Locate the cell with the specified text and output its [X, Y] center coordinate. 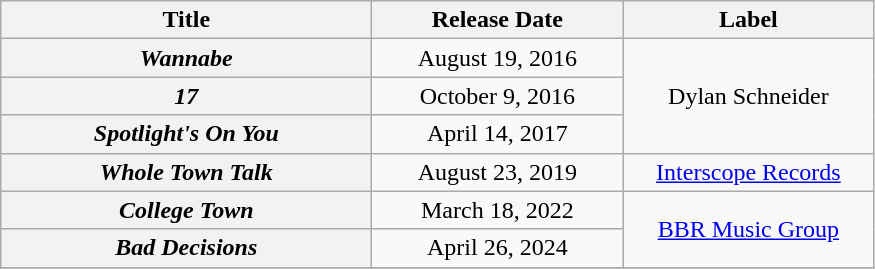
August 23, 2019 [498, 172]
Release Date [498, 20]
August 19, 2016 [498, 58]
March 18, 2022 [498, 210]
Dylan Schneider [748, 96]
April 14, 2017 [498, 134]
April 26, 2024 [498, 248]
BBR Music Group [748, 229]
Label [748, 20]
Bad Decisions [186, 248]
Wannabe [186, 58]
College Town [186, 210]
17 [186, 96]
Title [186, 20]
October 9, 2016 [498, 96]
Whole Town Talk [186, 172]
Spotlight's On You [186, 134]
Interscope Records [748, 172]
